Provide the [x, y] coordinate of the cell's center where the given text is located.  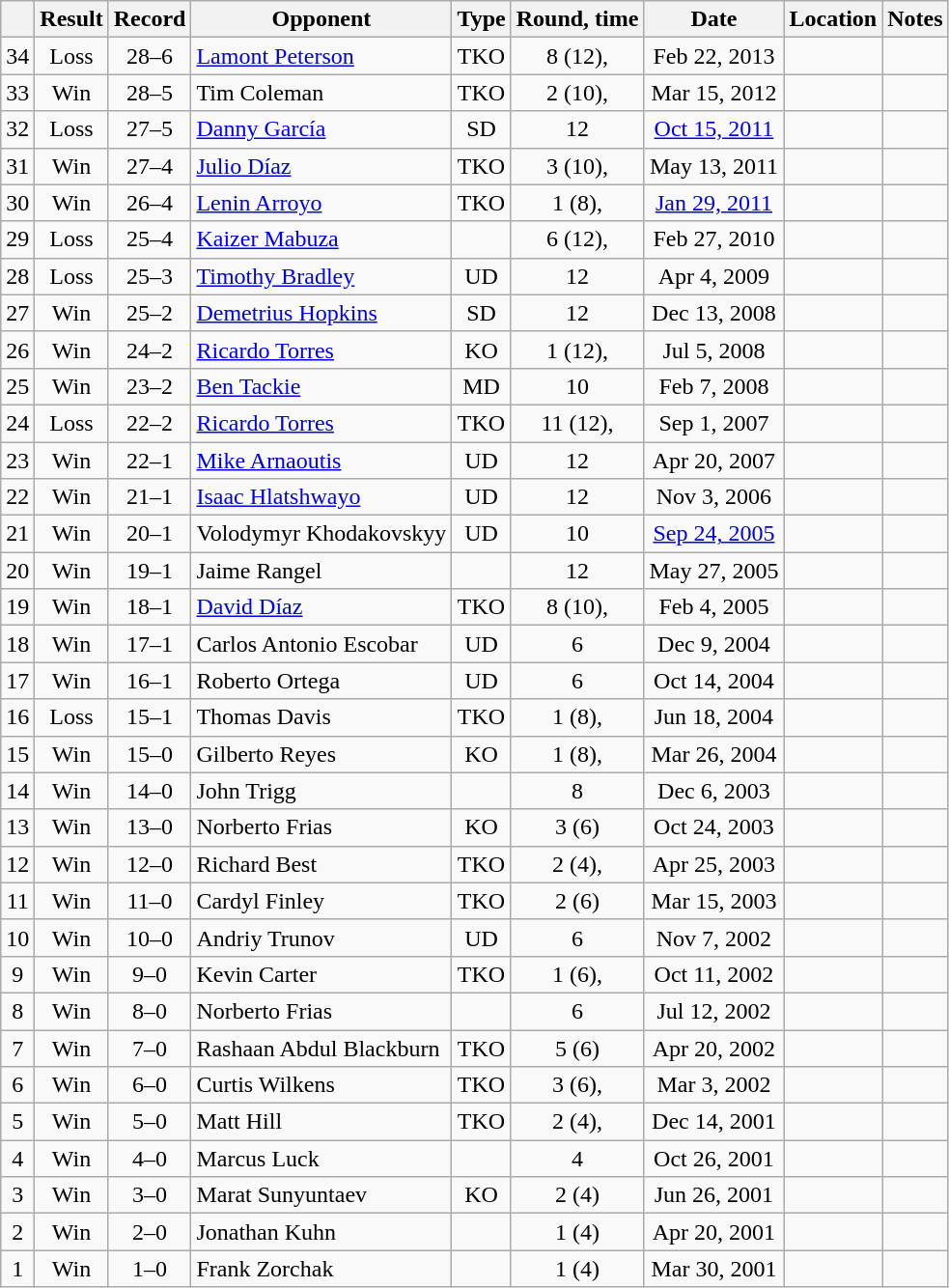
Timothy Bradley [321, 276]
Oct 15, 2011 [714, 129]
Richard Best [321, 864]
20 [17, 571]
1 [17, 1269]
Jun 26, 2001 [714, 1195]
23 [17, 461]
32 [17, 129]
16 [17, 717]
Mar 15, 2003 [714, 901]
Kaizer Mabuza [321, 239]
Mike Arnaoutis [321, 461]
Jan 29, 2011 [714, 203]
28–5 [150, 93]
1 (12), [577, 350]
22 [17, 497]
Record [150, 19]
MD [481, 386]
1–0 [150, 1269]
Demetrius Hopkins [321, 313]
Jul 12, 2002 [714, 1011]
Jonathan Kuhn [321, 1232]
11–0 [150, 901]
26–4 [150, 203]
21 [17, 534]
15–0 [150, 754]
8–0 [150, 1011]
Oct 24, 2003 [714, 827]
27–4 [150, 166]
Oct 14, 2004 [714, 681]
Jul 5, 2008 [714, 350]
Mar 3, 2002 [714, 1085]
Apr 20, 2007 [714, 461]
22–2 [150, 423]
Feb 27, 2010 [714, 239]
Lamont Peterson [321, 56]
31 [17, 166]
27–5 [150, 129]
Dec 13, 2008 [714, 313]
David Díaz [321, 607]
Ben Tackie [321, 386]
Danny García [321, 129]
19 [17, 607]
Apr 20, 2001 [714, 1232]
Result [71, 19]
17 [17, 681]
2–0 [150, 1232]
Type [481, 19]
Carlos Antonio Escobar [321, 644]
Dec 14, 2001 [714, 1122]
25 [17, 386]
12–0 [150, 864]
Cardyl Finley [321, 901]
2 (10), [577, 93]
Mar 26, 2004 [714, 754]
15 [17, 754]
Gilberto Reyes [321, 754]
16–1 [150, 681]
13–0 [150, 827]
Jaime Rangel [321, 571]
5 (6) [577, 1048]
33 [17, 93]
3 (6), [577, 1085]
29 [17, 239]
25–2 [150, 313]
1 (6), [577, 974]
13 [17, 827]
6–0 [150, 1085]
Round, time [577, 19]
Sep 1, 2007 [714, 423]
28 [17, 276]
20–1 [150, 534]
27 [17, 313]
11 [17, 901]
Notes [915, 19]
21–1 [150, 497]
15–1 [150, 717]
17–1 [150, 644]
Oct 26, 2001 [714, 1159]
19–1 [150, 571]
Apr 4, 2009 [714, 276]
4–0 [150, 1159]
Lenin Arroyo [321, 203]
34 [17, 56]
26 [17, 350]
Mar 15, 2012 [714, 93]
Isaac Hlatshwayo [321, 497]
Nov 7, 2002 [714, 938]
Apr 20, 2002 [714, 1048]
3 [17, 1195]
Dec 6, 2003 [714, 791]
9–0 [150, 974]
11 (12), [577, 423]
Oct 11, 2002 [714, 974]
28–6 [150, 56]
Tim Coleman [321, 93]
14–0 [150, 791]
Apr 25, 2003 [714, 864]
5 [17, 1122]
Julio Díaz [321, 166]
Marcus Luck [321, 1159]
Volodymyr Khodakovskyy [321, 534]
23–2 [150, 386]
6 (12), [577, 239]
May 13, 2011 [714, 166]
5–0 [150, 1122]
10–0 [150, 938]
7–0 [150, 1048]
Location [833, 19]
24 [17, 423]
Jun 18, 2004 [714, 717]
2 (6) [577, 901]
24–2 [150, 350]
30 [17, 203]
Feb 22, 2013 [714, 56]
3 (10), [577, 166]
Dec 9, 2004 [714, 644]
Feb 4, 2005 [714, 607]
Sep 24, 2005 [714, 534]
18 [17, 644]
Mar 30, 2001 [714, 1269]
Feb 7, 2008 [714, 386]
Andriy Trunov [321, 938]
Nov 3, 2006 [714, 497]
Date [714, 19]
Roberto Ortega [321, 681]
May 27, 2005 [714, 571]
3–0 [150, 1195]
8 (12), [577, 56]
9 [17, 974]
8 (10), [577, 607]
Frank Zorchak [321, 1269]
John Trigg [321, 791]
2 [17, 1232]
3 (6) [577, 827]
18–1 [150, 607]
Opponent [321, 19]
Thomas Davis [321, 717]
25–4 [150, 239]
Curtis Wilkens [321, 1085]
Rashaan Abdul Blackburn [321, 1048]
14 [17, 791]
Kevin Carter [321, 974]
Marat Sunyuntaev [321, 1195]
25–3 [150, 276]
Matt Hill [321, 1122]
22–1 [150, 461]
7 [17, 1048]
2 (4) [577, 1195]
